Identify which cell holds the provided text, then report its (X, Y) central coordinate. 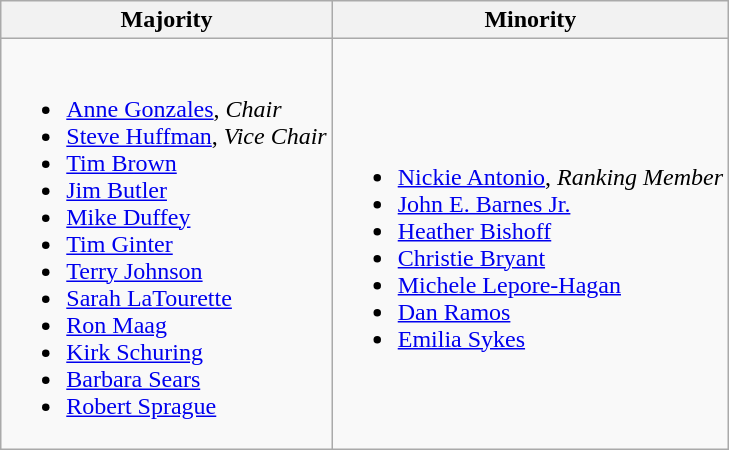
Nickie Antonio, Ranking MemberJohn E. Barnes Jr.Heather BishoffChristie BryantMichele Lepore-HaganDan RamosEmilia Sykes (530, 244)
Majority (166, 20)
Minority (530, 20)
